Output the (x, y) coordinate of the center of the cell containing the given text.  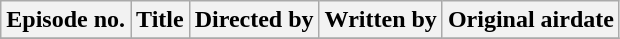
Original airdate (530, 20)
Title (160, 20)
Episode no. (66, 20)
Written by (380, 20)
Directed by (254, 20)
